Return (X, Y) of the center of cell containing provided text 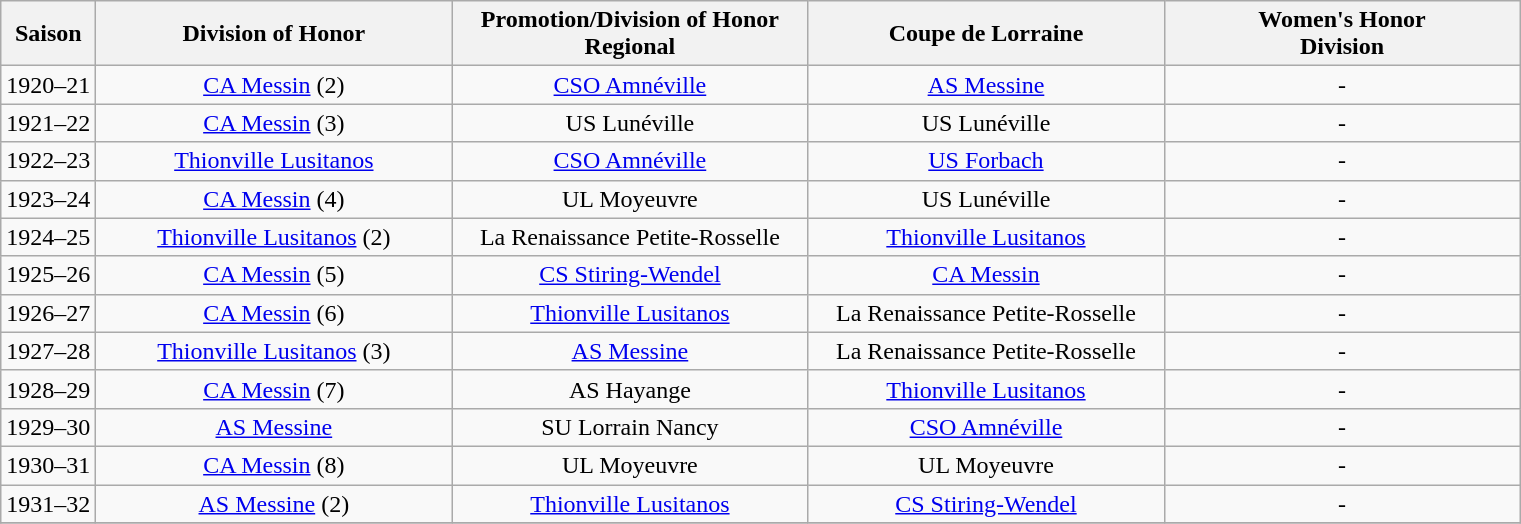
CA Messin (5) (274, 275)
1928–29 (48, 389)
1929–30 (48, 427)
Coupe de Lorraine (986, 34)
CA Messin (7) (274, 389)
1923–24 (48, 199)
CA Messin (8) (274, 465)
CA Messin (4) (274, 199)
SU Lorrain Nancy (630, 427)
US Forbach (986, 161)
Saison (48, 34)
Promotion/Division of Honor Regional (630, 34)
1930–31 (48, 465)
1920–21 (48, 85)
CA Messin (3) (274, 123)
1924–25 (48, 237)
CA Messin (2) (274, 85)
Thionville Lusitanos (2) (274, 237)
1921–22 (48, 123)
1925–26 (48, 275)
1927–28 (48, 351)
1922–23 (48, 161)
Thionville Lusitanos (3) (274, 351)
Women's HonorDivision (1342, 34)
1931–32 (48, 503)
1926–27 (48, 313)
AS Messine (2) (274, 503)
CA Messin (986, 275)
CA Messin (6) (274, 313)
AS Hayange (630, 389)
Division of Honor (274, 34)
